Extract the (X, Y) coordinate from the center of the cell holding the provided text.  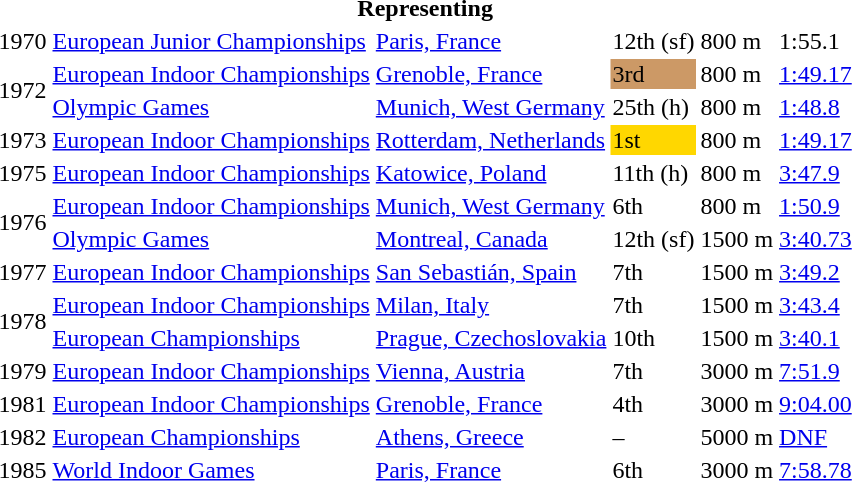
Prague, Czechoslovakia (491, 338)
1st (654, 140)
Milan, Italy (491, 305)
3rd (654, 74)
6th (654, 206)
– (654, 437)
Vienna, Austria (491, 371)
San Sebastián, Spain (491, 272)
Montreal, Canada (491, 239)
25th (h) (654, 107)
11th (h) (654, 173)
European Junior Championships (211, 41)
10th (654, 338)
Athens, Greece (491, 437)
Paris, France (491, 41)
Katowice, Poland (491, 173)
4th (654, 404)
5000 m (737, 437)
Rotterdam, Netherlands (491, 140)
